Find where the given text appears and provide that cell's center as [X, Y] coordinate. 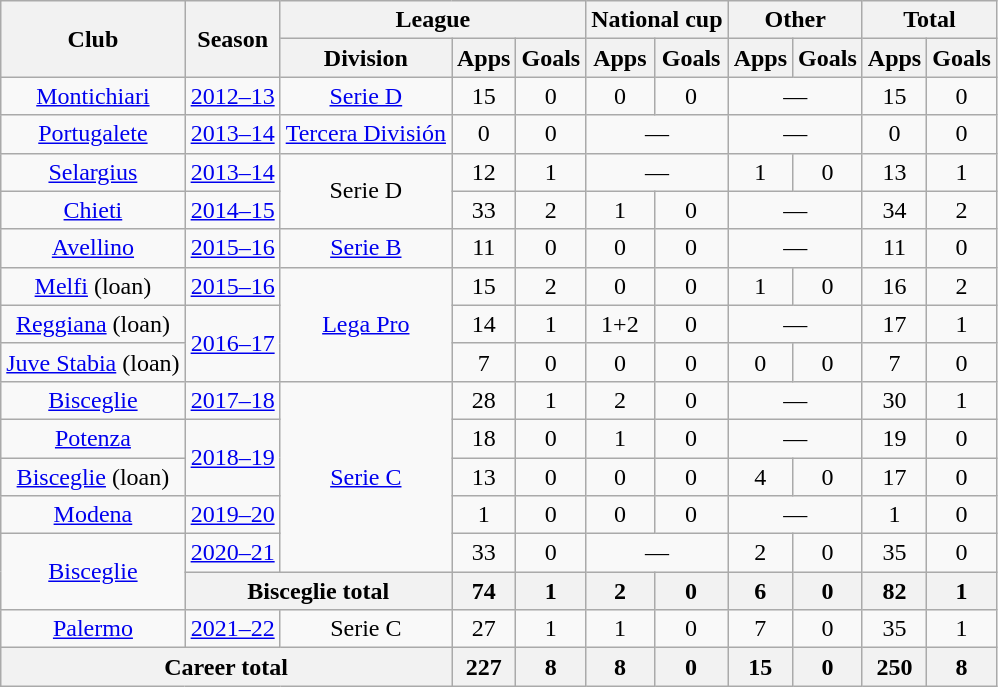
74 [484, 591]
Potenza [93, 438]
Lega Pro [366, 324]
82 [894, 591]
2016–17 [232, 343]
2012–13 [232, 96]
18 [484, 438]
Avellino [93, 248]
2018–19 [232, 457]
34 [894, 210]
Division [366, 58]
Reggiana (loan) [93, 324]
Tercera División [366, 134]
2014–15 [232, 210]
Bisceglie total [318, 591]
Chieti [93, 210]
Season [232, 39]
12 [484, 172]
Career total [226, 667]
Other [795, 20]
National cup [657, 20]
League [433, 20]
Melfi (loan) [93, 286]
30 [894, 400]
Selargius [93, 172]
6 [760, 591]
28 [484, 400]
19 [894, 438]
Modena [93, 515]
Serie B [366, 248]
2021–22 [232, 629]
Club [93, 39]
Portugalete [93, 134]
2020–21 [232, 553]
Montichiari [93, 96]
Palermo [93, 629]
16 [894, 286]
Bisceglie (loan) [93, 477]
250 [894, 667]
227 [484, 667]
2017–18 [232, 400]
2019–20 [232, 515]
Juve Stabia (loan) [93, 362]
Total [929, 20]
4 [760, 477]
14 [484, 324]
27 [484, 629]
1+2 [620, 324]
